Detect which cell encompasses the target text, then output its (x, y) center coordinate. 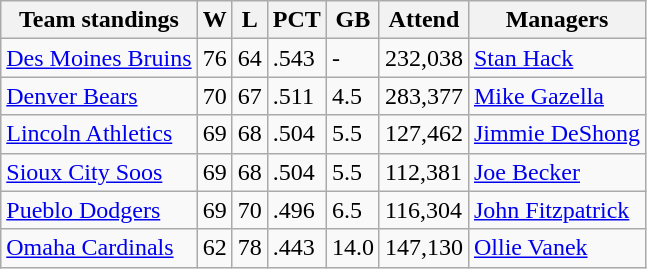
Team standings (99, 20)
116,304 (424, 210)
78 (250, 248)
232,038 (424, 58)
Lincoln Athletics (99, 134)
Ollie Vanek (556, 248)
Jimmie DeShong (556, 134)
67 (250, 96)
Des Moines Bruins (99, 58)
Managers (556, 20)
14.0 (352, 248)
64 (250, 58)
.511 (296, 96)
127,462 (424, 134)
Omaha Cardinals (99, 248)
112,381 (424, 172)
PCT (296, 20)
.496 (296, 210)
John Fitzpatrick (556, 210)
GB (352, 20)
.443 (296, 248)
4.5 (352, 96)
.543 (296, 58)
Pueblo Dodgers (99, 210)
Attend (424, 20)
76 (214, 58)
147,130 (424, 248)
W (214, 20)
Sioux City Soos (99, 172)
62 (214, 248)
283,377 (424, 96)
Joe Becker (556, 172)
Stan Hack (556, 58)
L (250, 20)
- (352, 58)
Mike Gazella (556, 96)
6.5 (352, 210)
Denver Bears (99, 96)
